Determine the (X, Y) coordinate at the center of the cell enclosing the given text.  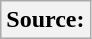
Source: (46, 20)
